Detect which cell encompasses the target text, then output its [X, Y] center coordinate. 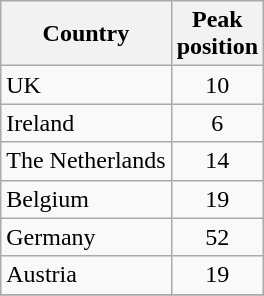
Peakposition [217, 34]
52 [217, 237]
UK [86, 85]
Ireland [86, 123]
14 [217, 161]
6 [217, 123]
Austria [86, 275]
The Netherlands [86, 161]
10 [217, 85]
Germany [86, 237]
Belgium [86, 199]
Country [86, 34]
